Locate the cell with the specified text and output its [x, y] center coordinate. 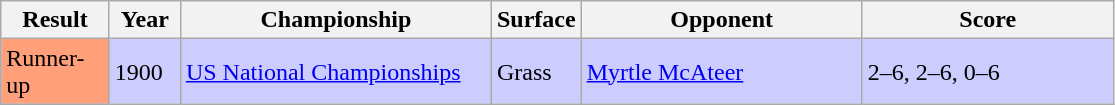
2–6, 2–6, 0–6 [988, 72]
Runner-up [56, 72]
Surface [536, 20]
Myrtle McAteer [722, 72]
Championship [336, 20]
Score [988, 20]
US National Championships [336, 72]
Grass [536, 72]
Year [144, 20]
Result [56, 20]
1900 [144, 72]
Opponent [722, 20]
